Extract the (x, y) coordinate from the center of the cell holding the provided text.  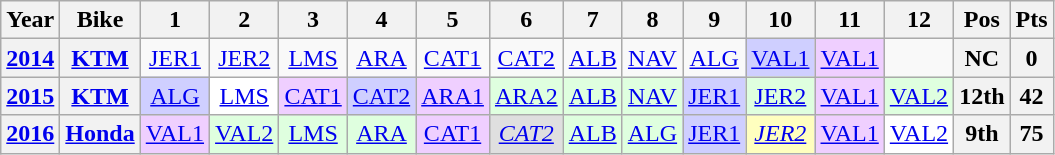
4 (381, 20)
2016 (30, 134)
75 (1032, 134)
Honda (100, 134)
Bike (100, 20)
3 (313, 20)
0 (1032, 58)
ARA1 (453, 96)
7 (592, 20)
10 (780, 20)
ARA2 (526, 96)
12th (982, 96)
1 (174, 20)
9 (714, 20)
2015 (30, 96)
12 (918, 20)
5 (453, 20)
9th (982, 134)
8 (652, 20)
Pts (1032, 20)
2014 (30, 58)
NC (982, 58)
42 (1032, 96)
6 (526, 20)
Year (30, 20)
11 (850, 20)
Pos (982, 20)
2 (244, 20)
